From the cell containing the given text, extract its center point as [X, Y] coordinate. 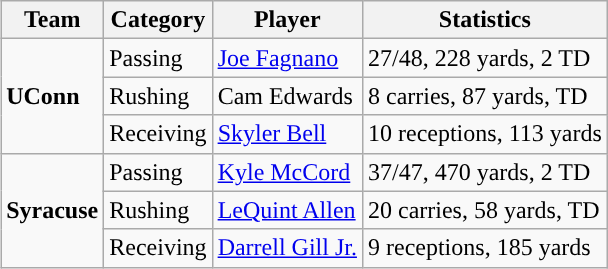
Player [287, 20]
UConn [52, 96]
Kyle McCord [287, 172]
37/47, 470 yards, 2 TD [484, 172]
LeQuint Allen [287, 210]
Statistics [484, 20]
20 carries, 58 yards, TD [484, 210]
Skyler Bell [287, 134]
Darrell Gill Jr. [287, 248]
Team [52, 20]
27/48, 228 yards, 2 TD [484, 58]
8 carries, 87 yards, TD [484, 96]
Syracuse [52, 210]
9 receptions, 185 yards [484, 248]
Joe Fagnano [287, 58]
Category [158, 20]
10 receptions, 113 yards [484, 134]
Cam Edwards [287, 96]
